Pinpoint the cell where the given text exists, returning its [x, y] midpoint coordinate. 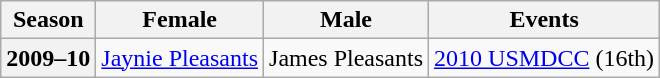
Events [544, 20]
James Pleasants [346, 58]
Season [48, 20]
2010 USMDCC (16th) [544, 58]
2009–10 [48, 58]
Female [180, 20]
Male [346, 20]
Jaynie Pleasants [180, 58]
